Return [x, y] of the center of cell containing provided text 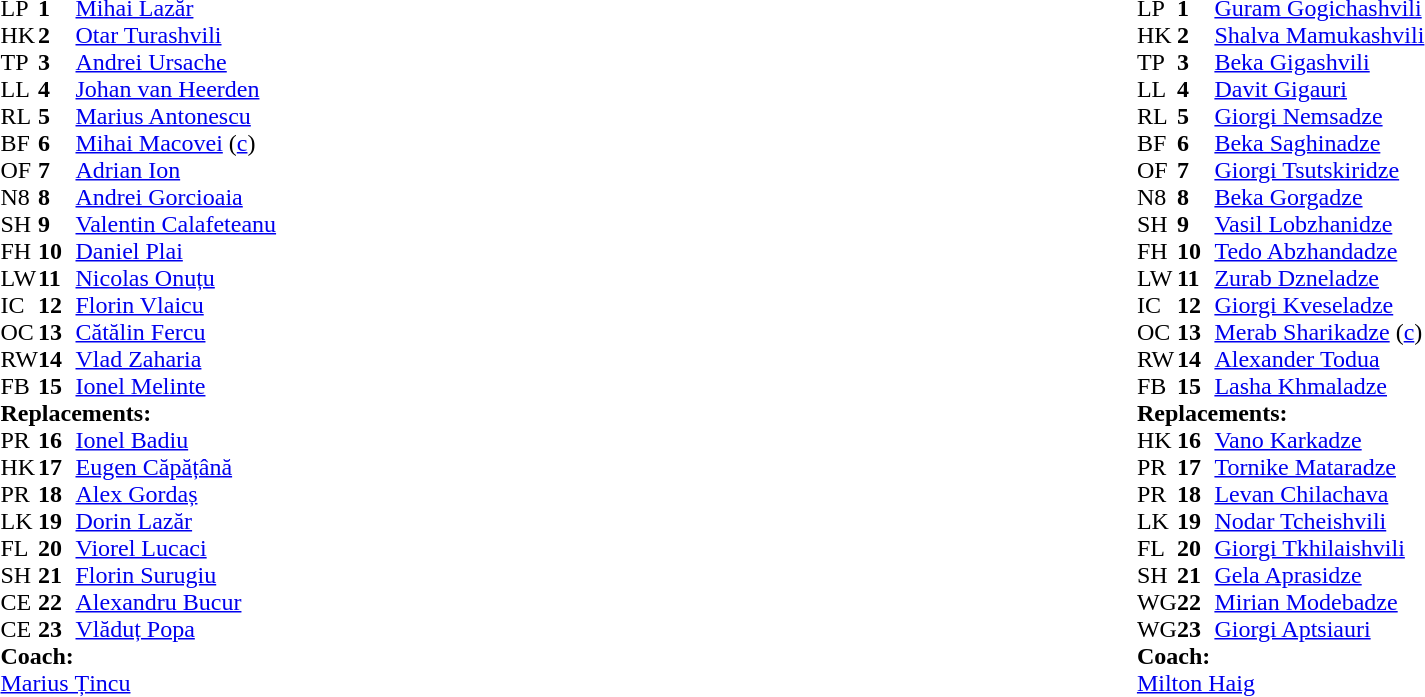
Mirian Modebadze [1319, 602]
Levan Chilachava [1319, 494]
Cătălin Fercu [176, 332]
Beka Gigashvili [1319, 62]
Giorgi Tsutskiridze [1319, 170]
Shalva Mamukashvili [1319, 36]
Vlăduț Popa [176, 630]
Alexandru Bucur [176, 602]
Vano Karkadze [1319, 440]
Nodar Tcheishvili [1319, 522]
Giorgi Aptsiauri [1319, 630]
Otar Turashvili [176, 36]
Alex Gordaș [176, 494]
Ionel Melinte [176, 386]
Johan van Heerden [176, 90]
Tedo Abzhandadze [1319, 252]
Zurab Dzneladze [1319, 278]
Milton Haig [1280, 684]
Florin Surugiu [176, 576]
Giorgi Kveseladze [1319, 306]
Nicolas Onuțu [176, 278]
Vlad Zaharia [176, 360]
Andrei Ursache [176, 62]
Adrian Ion [176, 170]
Dorin Lazăr [176, 522]
Mihai Macovei (c) [176, 144]
Alexander Todua [1319, 360]
Davit Gigauri [1319, 90]
Tornike Mataradze [1319, 468]
Beka Saghinadze [1319, 144]
Ionel Badiu [176, 440]
Giorgi Nemsadze [1319, 116]
Gela Aprasidze [1319, 576]
Vasil Lobzhanidze [1319, 224]
Marius Antonescu [176, 116]
Eugen Căpățână [176, 468]
Beka Gorgadze [1319, 198]
Andrei Gorcioaia [176, 198]
Valentin Calafeteanu [176, 224]
Marius Țincu [138, 684]
Florin Vlaicu [176, 306]
Giorgi Tkhilaishvili [1319, 548]
Daniel Plai [176, 252]
Lasha Khmaladze [1319, 386]
Merab Sharikadze (c) [1319, 332]
Viorel Lucaci [176, 548]
